Return the (X, Y) coordinate for the center point of the cell that contains the specified text.  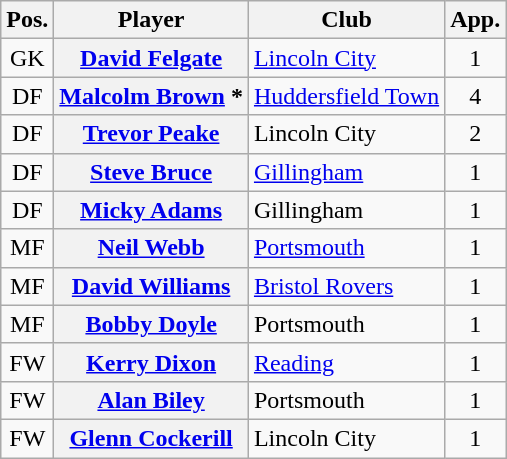
Steve Bruce (152, 172)
Bristol Rovers (346, 286)
Club (346, 20)
Micky Adams (152, 210)
Reading (346, 362)
David Williams (152, 286)
David Felgate (152, 58)
Glenn Cockerill (152, 438)
App. (476, 20)
Kerry Dixon (152, 362)
Bobby Doyle (152, 324)
GK (28, 58)
Alan Biley (152, 400)
4 (476, 96)
Huddersfield Town (346, 96)
Pos. (28, 20)
Player (152, 20)
Neil Webb (152, 248)
2 (476, 134)
Malcolm Brown * (152, 96)
Trevor Peake (152, 134)
